Return the (x, y) coordinate for the center point of the cell that contains the specified text.  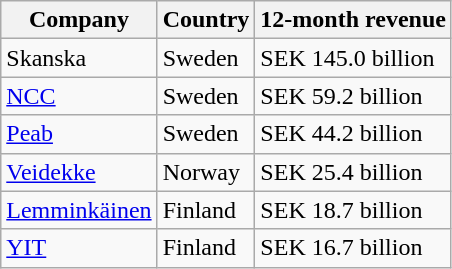
Norway (206, 172)
YIT (79, 248)
Skanska (79, 58)
Veidekke (79, 172)
SEK 18.7 billion (354, 210)
Company (79, 20)
SEK 59.2 billion (354, 96)
12-month revenue (354, 20)
Country (206, 20)
Peab (79, 134)
SEK 145.0 billion (354, 58)
SEK 16.7 billion (354, 248)
SEK 44.2 billion (354, 134)
SEK 25.4 billion (354, 172)
Lemminkäinen (79, 210)
NCC (79, 96)
